Search for the cell housing the specified text and yield its (X, Y) center coordinate. 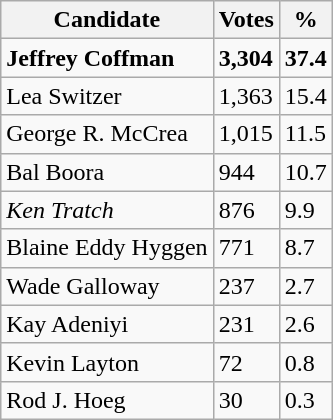
10.7 (306, 172)
15.4 (306, 96)
1,363 (246, 96)
Wade Galloway (107, 286)
% (306, 20)
9.9 (306, 210)
2.6 (306, 324)
Kevin Layton (107, 362)
11.5 (306, 134)
72 (246, 362)
Lea Switzer (107, 96)
3,304 (246, 58)
876 (246, 210)
Bal Boora (107, 172)
30 (246, 400)
37.4 (306, 58)
Votes (246, 20)
Jeffrey Coffman (107, 58)
2.7 (306, 286)
1,015 (246, 134)
944 (246, 172)
Candidate (107, 20)
0.8 (306, 362)
Kay Adeniyi (107, 324)
0.3 (306, 400)
237 (246, 286)
Ken Tratch (107, 210)
Rod J. Hoeg (107, 400)
Blaine Eddy Hyggen (107, 248)
771 (246, 248)
231 (246, 324)
8.7 (306, 248)
George R. McCrea (107, 134)
